Output the (X, Y) coordinate of the center of the cell containing the given text.  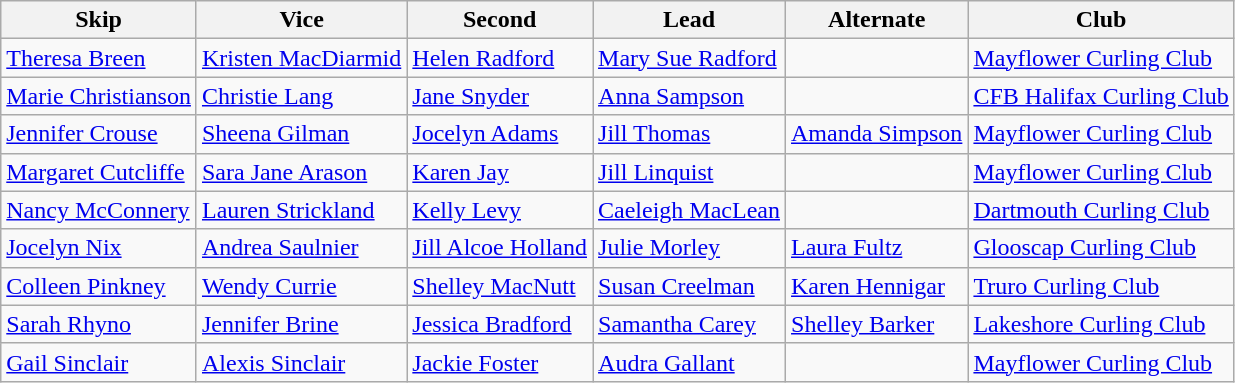
Jill Alcoe Holland (500, 248)
Jackie Foster (500, 362)
Marie Christianson (99, 96)
Kelly Levy (500, 210)
Anna Sampson (690, 96)
Jill Thomas (690, 134)
Dartmouth Curling Club (1101, 210)
Colleen Pinkney (99, 286)
Sheena Gilman (301, 134)
Alternate (877, 20)
Helen Radford (500, 58)
Christie Lang (301, 96)
Jill Linquist (690, 172)
Jessica Bradford (500, 324)
Karen Hennigar (877, 286)
Glooscap Curling Club (1101, 248)
Club (1101, 20)
Andrea Saulnier (301, 248)
Mary Sue Radford (690, 58)
Amanda Simpson (877, 134)
CFB Halifax Curling Club (1101, 96)
Shelley MacNutt (500, 286)
Sarah Rhyno (99, 324)
Skip (99, 20)
Lauren Strickland (301, 210)
Theresa Breen (99, 58)
Second (500, 20)
Margaret Cutcliffe (99, 172)
Gail Sinclair (99, 362)
Nancy McConnery (99, 210)
Lakeshore Curling Club (1101, 324)
Caeleigh MacLean (690, 210)
Susan Creelman (690, 286)
Jocelyn Adams (500, 134)
Shelley Barker (877, 324)
Samantha Carey (690, 324)
Jennifer Crouse (99, 134)
Alexis Sinclair (301, 362)
Jocelyn Nix (99, 248)
Kristen MacDiarmid (301, 58)
Jane Snyder (500, 96)
Julie Morley (690, 248)
Jennifer Brine (301, 324)
Lead (690, 20)
Audra Gallant (690, 362)
Truro Curling Club (1101, 286)
Vice (301, 20)
Laura Fultz (877, 248)
Wendy Currie (301, 286)
Karen Jay (500, 172)
Sara Jane Arason (301, 172)
